Detect which cell encompasses the target text, then output its [x, y] center coordinate. 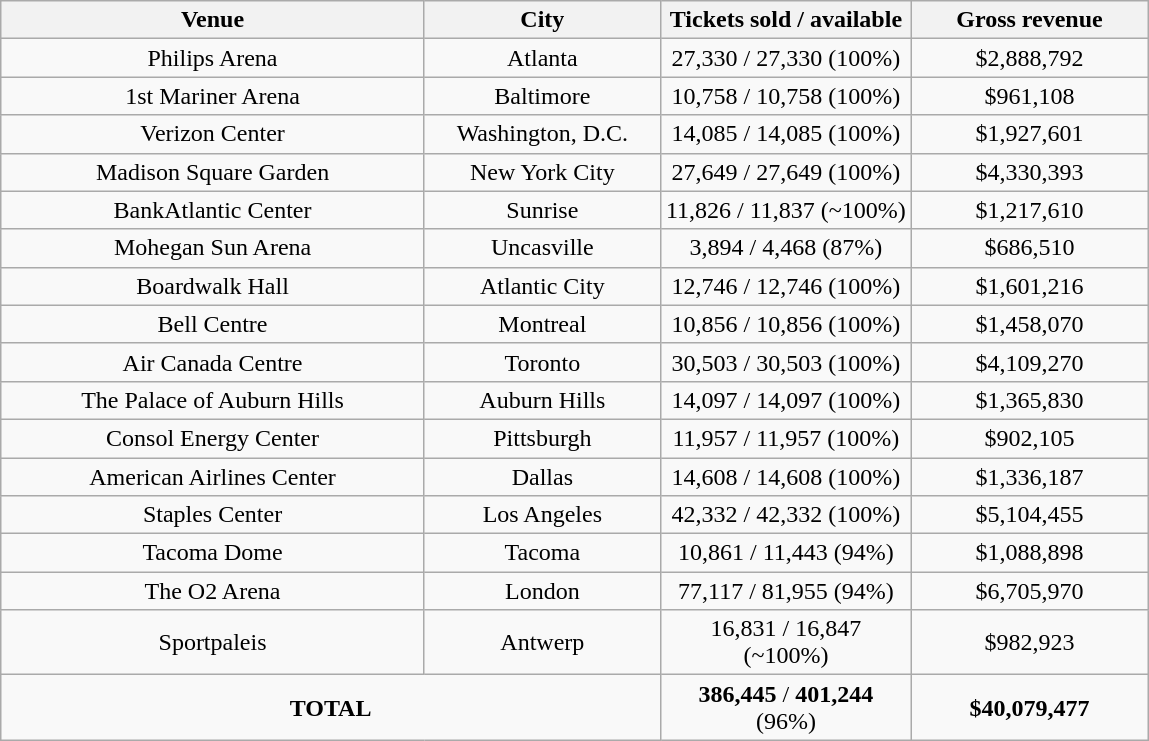
$5,104,455 [1029, 515]
Boardwalk Hall [213, 286]
Mohegan Sun Arena [213, 248]
$4,109,270 [1029, 362]
Tacoma Dome [213, 553]
11,826 / 11,837 (~100%) [786, 210]
Antwerp [542, 642]
$1,336,187 [1029, 477]
Toronto [542, 362]
Baltimore [542, 96]
City [542, 20]
Atlantic City [542, 286]
Auburn Hills [542, 400]
$4,330,393 [1029, 172]
1st Mariner Arena [213, 96]
386,445 / 401,244 (96%) [786, 708]
TOTAL [331, 708]
London [542, 591]
BankAtlantic Center [213, 210]
$1,365,830 [1029, 400]
Montreal [542, 324]
$6,705,970 [1029, 591]
New York City [542, 172]
Tacoma [542, 553]
$1,927,601 [1029, 134]
$1,458,070 [1029, 324]
Philips Arena [213, 58]
Air Canada Centre [213, 362]
11,957 / 11,957 (100%) [786, 438]
27,330 / 27,330 (100%) [786, 58]
$1,601,216 [1029, 286]
$1,088,898 [1029, 553]
Gross revenue [1029, 20]
77,117 / 81,955 (94%) [786, 591]
10,856 / 10,856 (100%) [786, 324]
Madison Square Garden [213, 172]
14,097 / 14,097 (100%) [786, 400]
Sportpaleis [213, 642]
16,831 / 16,847 (~100%) [786, 642]
$686,510 [1029, 248]
Verizon Center [213, 134]
3,894 / 4,468 (87%) [786, 248]
Tickets sold / available [786, 20]
$40,079,477 [1029, 708]
Venue [213, 20]
10,758 / 10,758 (100%) [786, 96]
Uncasville [542, 248]
Los Angeles [542, 515]
$982,923 [1029, 642]
The Palace of Auburn Hills [213, 400]
$961,108 [1029, 96]
$902,105 [1029, 438]
$2,888,792 [1029, 58]
27,649 / 27,649 (100%) [786, 172]
10,861 / 11,443 (94%) [786, 553]
42,332 / 42,332 (100%) [786, 515]
Consol Energy Center [213, 438]
Bell Centre [213, 324]
Sunrise [542, 210]
14,085 / 14,085 (100%) [786, 134]
30,503 / 30,503 (100%) [786, 362]
Atlanta [542, 58]
Dallas [542, 477]
12,746 / 12,746 (100%) [786, 286]
The O2 Arena [213, 591]
American Airlines Center [213, 477]
Staples Center [213, 515]
14,608 / 14,608 (100%) [786, 477]
Washington, D.C. [542, 134]
Pittsburgh [542, 438]
$1,217,610 [1029, 210]
